Output the [x, y] coordinate of the center of the cell containing the given text.  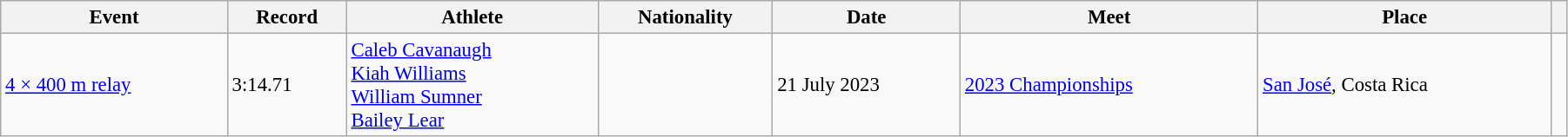
21 July 2023 [867, 85]
Athlete [472, 17]
Date [867, 17]
4 × 400 m relay [115, 85]
Meet [1109, 17]
Caleb CavanaughKiah WilliamsWilliam SumnerBailey Lear [472, 85]
Record [287, 17]
3:14.71 [287, 85]
2023 Championships [1109, 85]
Nationality [686, 17]
San José, Costa Rica [1404, 85]
Event [115, 17]
Place [1404, 17]
